Pinpoint the cell where the given text exists, returning its (x, y) midpoint coordinate. 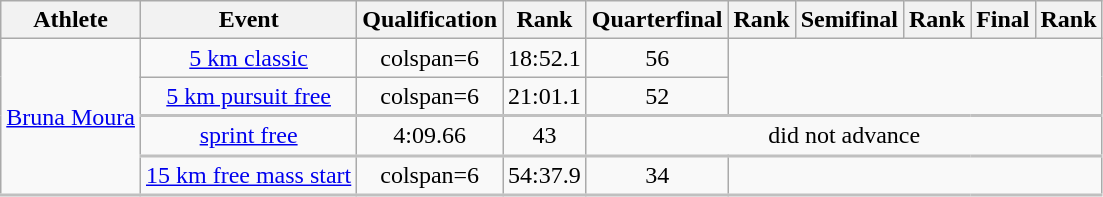
Bruna Moura (71, 117)
54:37.9 (545, 175)
Semifinal (849, 20)
15 km free mass start (248, 175)
4:09.66 (430, 136)
18:52.1 (545, 58)
5 km pursuit free (248, 96)
34 (657, 175)
sprint free (248, 136)
Event (248, 20)
did not advance (844, 136)
5 km classic (248, 58)
Athlete (71, 20)
52 (657, 96)
Qualification (430, 20)
Quarterfinal (657, 20)
43 (545, 136)
21:01.1 (545, 96)
Final (1003, 20)
56 (657, 58)
